Output the (X, Y) coordinate of the center of the cell containing the given text.  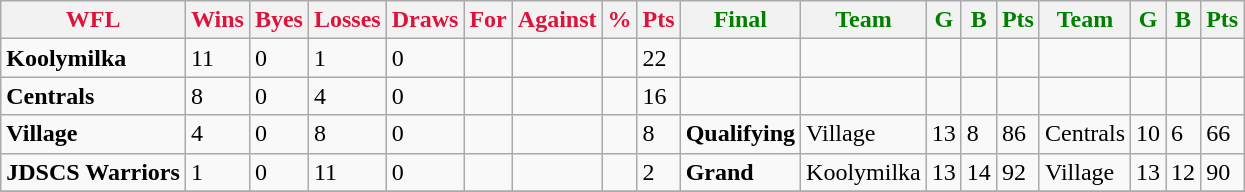
12 (1184, 172)
86 (1018, 134)
JDSCS Warriors (94, 172)
For (488, 20)
% (620, 20)
Final (740, 20)
Wins (217, 20)
14 (978, 172)
Byes (278, 20)
10 (1148, 134)
WFL (94, 20)
Qualifying (740, 134)
Grand (740, 172)
2 (658, 172)
Against (557, 20)
16 (658, 96)
66 (1222, 134)
22 (658, 58)
Draws (425, 20)
90 (1222, 172)
6 (1184, 134)
92 (1018, 172)
Losses (347, 20)
